Find where the given text appears and provide that cell's center as (X, Y) coordinate. 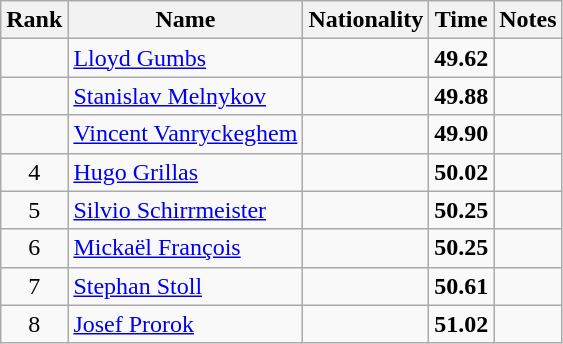
Vincent Vanryckeghem (186, 134)
50.02 (462, 172)
49.90 (462, 134)
5 (34, 210)
50.61 (462, 286)
Rank (34, 20)
Mickaël François (186, 248)
8 (34, 324)
Lloyd Gumbs (186, 58)
Silvio Schirrmeister (186, 210)
7 (34, 286)
Nationality (366, 20)
Hugo Grillas (186, 172)
Josef Prorok (186, 324)
Notes (528, 20)
Name (186, 20)
Stanislav Melnykov (186, 96)
4 (34, 172)
49.88 (462, 96)
Stephan Stoll (186, 286)
51.02 (462, 324)
6 (34, 248)
49.62 (462, 58)
Time (462, 20)
